Provide the (x, y) coordinate of the cell's center where the given text is located.  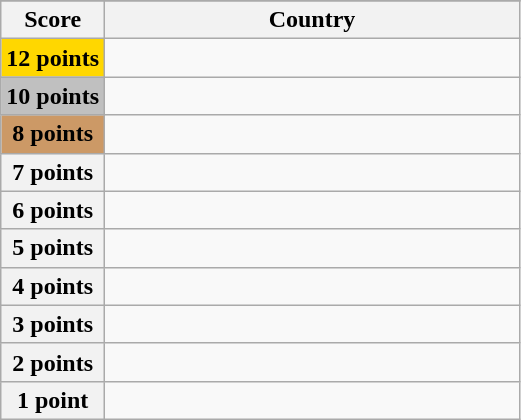
2 points (53, 362)
12 points (53, 58)
4 points (53, 286)
7 points (53, 172)
6 points (53, 210)
8 points (53, 134)
5 points (53, 248)
Country (312, 20)
3 points (53, 324)
Score (53, 20)
10 points (53, 96)
1 point (53, 400)
